Identify which cell holds the provided text, then report its [x, y] central coordinate. 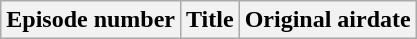
Original airdate [328, 20]
Episode number [91, 20]
Title [210, 20]
